Scan for the cell matching the given text and deliver its (X, Y) coordinate at center. 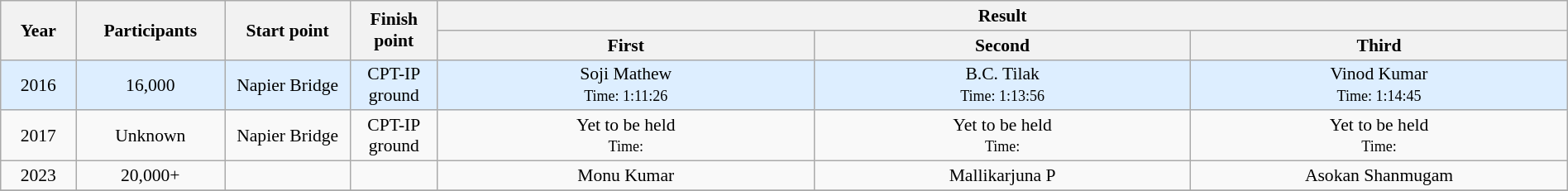
B.C. TilakTime: 1:13:56 (1002, 84)
Second (1002, 45)
Asokan Shanmugam (1379, 176)
Participants (151, 30)
Soji MathewTime: 1:11:26 (625, 84)
Year (38, 30)
20,000+ (151, 176)
Finish point (394, 30)
16,000 (151, 84)
Monu Kumar (625, 176)
Third (1379, 45)
Mallikarjuna P (1002, 176)
Start point (288, 30)
First (625, 45)
Vinod KumarTime: 1:14:45 (1379, 84)
2023 (38, 176)
2016 (38, 84)
Unknown (151, 136)
Result (1002, 16)
2017 (38, 136)
